Return the (X, Y) coordinate for the center point of the cell that contains the specified text.  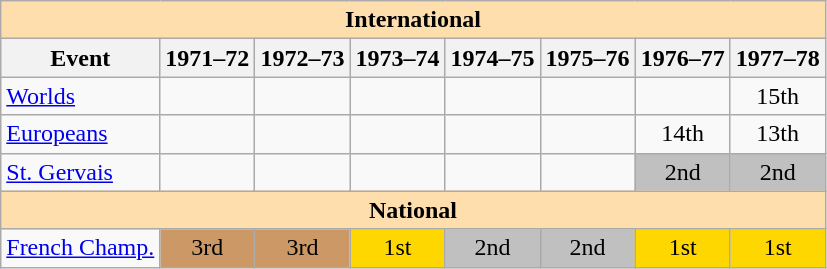
14th (682, 134)
13th (778, 134)
1974–75 (492, 58)
1976–77 (682, 58)
Worlds (80, 96)
International (413, 20)
15th (778, 96)
St. Gervais (80, 172)
1977–78 (778, 58)
1975–76 (588, 58)
Europeans (80, 134)
National (413, 210)
1972–73 (302, 58)
French Champ. (80, 248)
Event (80, 58)
1971–72 (208, 58)
1973–74 (398, 58)
